From the cell containing the given text, extract its center point as [x, y] coordinate. 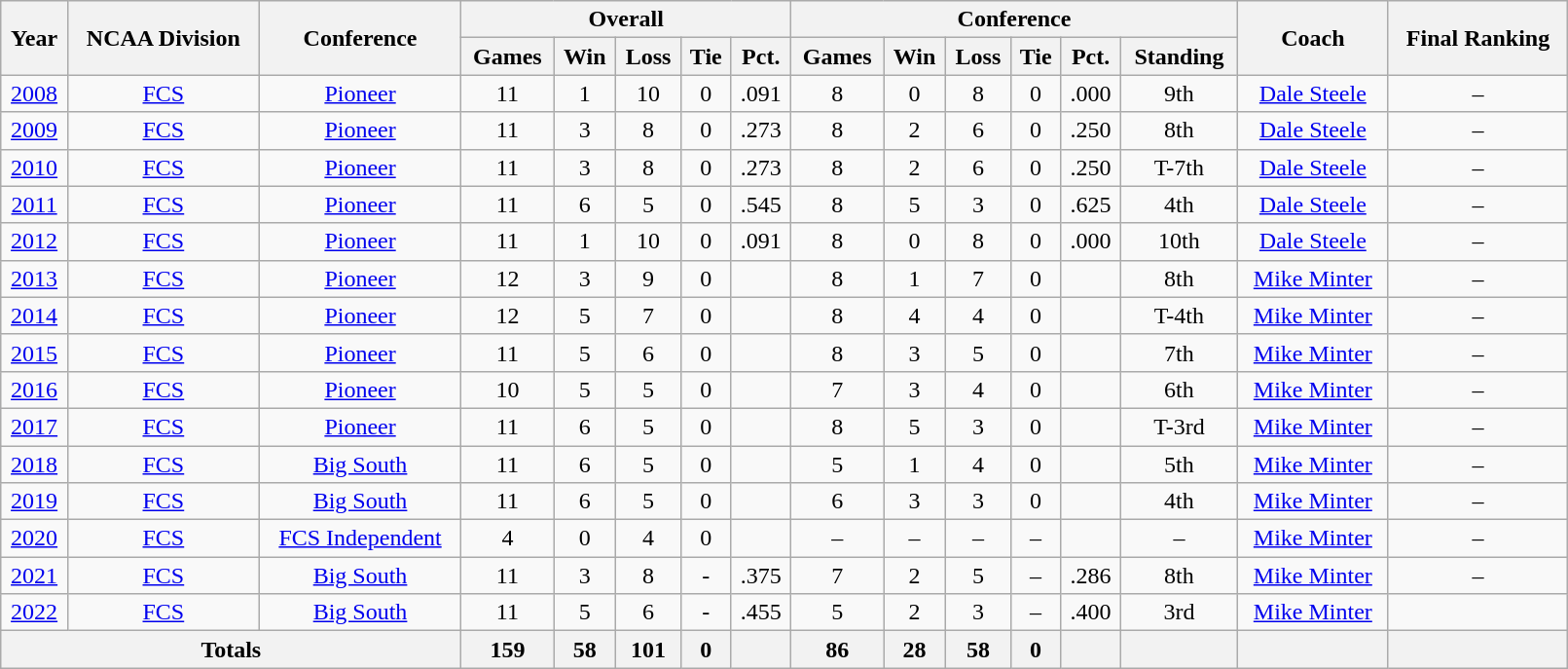
2013 [35, 279]
Coach [1312, 38]
2020 [35, 539]
.286 [1091, 576]
Overall [627, 19]
9th [1179, 93]
Year [35, 38]
7th [1179, 353]
T-7th [1179, 167]
2016 [35, 390]
Totals [232, 650]
2011 [35, 204]
Final Ranking [1477, 38]
.625 [1091, 204]
T-3rd [1179, 427]
.375 [761, 576]
2022 [35, 613]
T-4th [1179, 316]
2017 [35, 427]
2012 [35, 242]
2015 [35, 353]
2010 [35, 167]
2018 [35, 465]
101 [648, 650]
NCAA Division [164, 38]
86 [837, 650]
3rd [1179, 613]
.545 [761, 204]
10th [1179, 242]
Standing [1179, 56]
2019 [35, 502]
.400 [1091, 613]
2021 [35, 576]
159 [508, 650]
2008 [35, 93]
28 [915, 650]
9 [648, 279]
6th [1179, 390]
.455 [761, 613]
5th [1179, 465]
2014 [35, 316]
FCS Independent [360, 539]
2009 [35, 130]
